Output the (X, Y) coordinate of the center of the cell containing the given text.  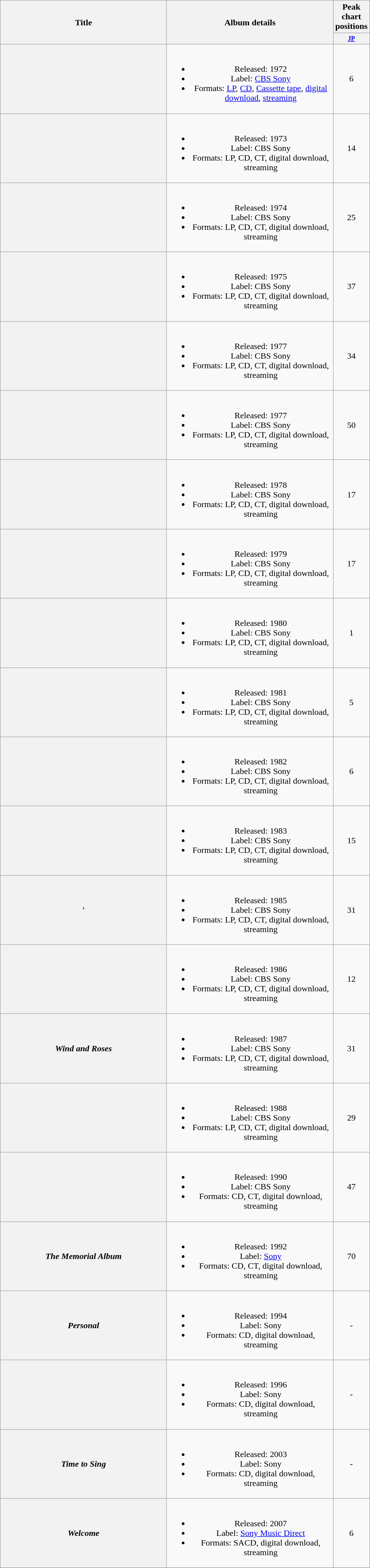
Released: 1980Label: CBS SonyFormats: LP, CD, CT, digital download, streaming (250, 633)
29 (351, 1118)
' (83, 910)
Released: 1983Label: CBS SonyFormats: LP, CD, CT, digital download, streaming (250, 841)
Released: 1992Label: SonyFormats: CD, CT, digital download, streaming (250, 1256)
Released: 1988Label: CBS SonyFormats: LP, CD, CT, digital download, streaming (250, 1118)
Time to Sing (83, 1464)
37 (351, 287)
Released: 1974Label: CBS SonyFormats: LP, CD, CT, digital download, streaming (250, 217)
Welcome (83, 1533)
Released: 1990Label: CBS SonyFormats: CD, CT, digital download, streaming (250, 1187)
Released: 1986Label: CBS SonyFormats: LP, CD, CT, digital download, streaming (250, 979)
The Memorial Album (83, 1256)
Released: 1972Label: CBS SonyFormats: LP, CD, Cassette tape, digital download, streaming (250, 79)
34 (351, 356)
Title (83, 22)
Released: 1994Label: SonyFormats: CD, digital download, streaming (250, 1325)
Peak chart positions (351, 17)
Released: 1981Label: CBS SonyFormats: LP, CD, CT, digital download, streaming (250, 702)
47 (351, 1187)
Released: 1982Label: CBS SonyFormats: LP, CD, CT, digital download, streaming (250, 772)
50 (351, 425)
70 (351, 1256)
Released: 1985Label: CBS SonyFormats: LP, CD, CT, digital download, streaming (250, 910)
1 (351, 633)
14 (351, 148)
Released: 2007Label: Sony Music DirectFormats: SACD, digital download, streaming (250, 1533)
Released: 1979Label: CBS SonyFormats: LP, CD, CT, digital download, streaming (250, 563)
Released: 2003Label: SonyFormats: CD, digital download, streaming (250, 1464)
5 (351, 702)
15 (351, 841)
Released: 1996Label: SonyFormats: CD, digital download, streaming (250, 1395)
Released: 1978Label: CBS SonyFormats: LP, CD, CT, digital download, streaming (250, 494)
12 (351, 979)
Album details (250, 22)
Released: 1973Label: CBS SonyFormats: LP, CD, CT, digital download, streaming (250, 148)
25 (351, 217)
Wind and Roses (83, 1048)
Personal (83, 1325)
Released: 1987Label: CBS SonyFormats: LP, CD, CT, digital download, streaming (250, 1048)
JP (351, 39)
Released: 1975Label: CBS SonyFormats: LP, CD, CT, digital download, streaming (250, 287)
